Identify which cell holds the provided text, then report its [X, Y] central coordinate. 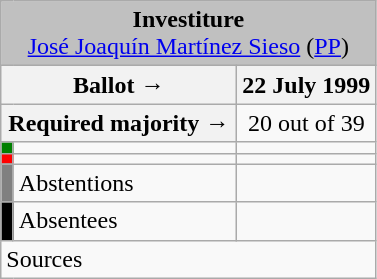
Abstentions [125, 183]
Absentees [125, 221]
Ballot → [119, 85]
Sources [188, 259]
Required majority → [119, 123]
20 out of 39 [306, 123]
22 July 1999 [306, 85]
InvestitureJosé Joaquín Martínez Sieso (PP) [188, 34]
